Identify which cell holds the provided text, then report its (x, y) central coordinate. 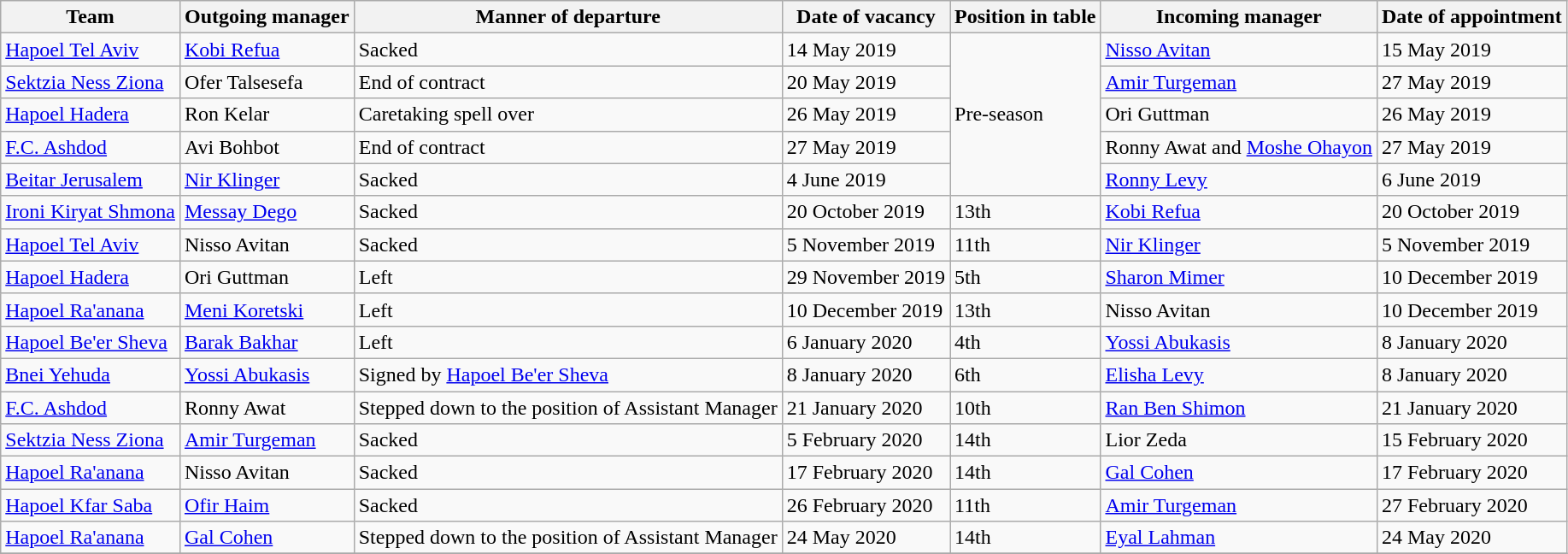
Meni Koretski (267, 309)
Team (91, 17)
Signed by Hapoel Be'er Sheva (567, 374)
Avi Bohbot (267, 147)
20 May 2019 (866, 82)
29 November 2019 (866, 277)
5 February 2020 (866, 440)
26 February 2020 (866, 505)
Date of appointment (1471, 17)
Hapoel Be'er Sheva (91, 342)
Manner of departure (567, 17)
Ronny Awat (267, 408)
Messay Dego (267, 212)
Ron Kelar (267, 115)
5th (1025, 277)
Ran Ben Shimon (1239, 408)
15 May 2019 (1471, 50)
Ronny Awat and Moshe Ohayon (1239, 147)
6 January 2020 (866, 342)
Incoming manager (1239, 17)
6th (1025, 374)
4th (1025, 342)
Pre-season (1025, 115)
Hapoel Kfar Saba (91, 505)
6 June 2019 (1471, 180)
4 June 2019 (866, 180)
Barak Bakhar (267, 342)
Position in table (1025, 17)
Bnei Yehuda (91, 374)
10th (1025, 408)
Sharon Mimer (1239, 277)
14 May 2019 (866, 50)
Ronny Levy (1239, 180)
15 February 2020 (1471, 440)
Ofir Haim (267, 505)
Caretaking spell over (567, 115)
Elisha Levy (1239, 374)
Lior Zeda (1239, 440)
Ofer Talsesefa (267, 82)
Eyal Lahman (1239, 538)
Ironi Kiryat Shmona (91, 212)
Beitar Jerusalem (91, 180)
Outgoing manager (267, 17)
27 February 2020 (1471, 505)
Date of vacancy (866, 17)
